Identify which cell holds the provided text, then report its [X, Y] central coordinate. 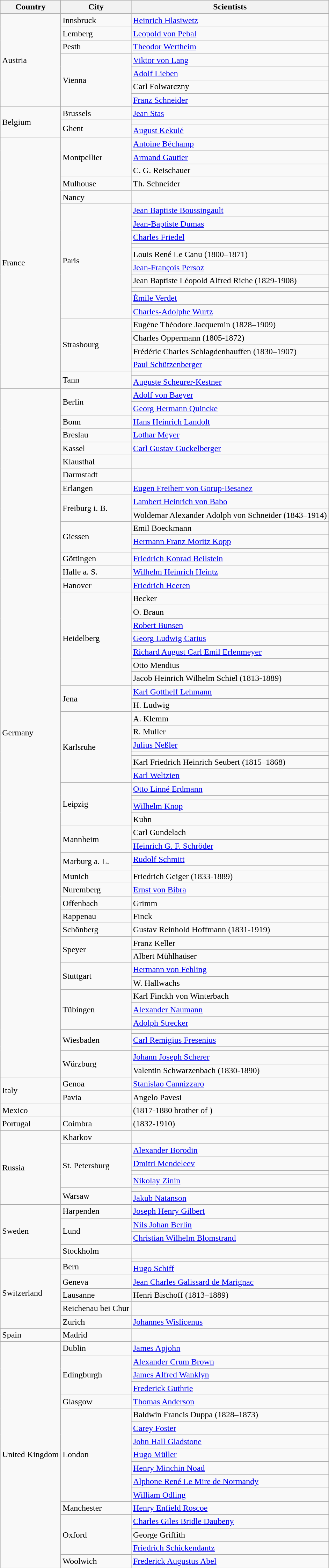
Dmitri Mendeleev [230, 1164]
Auguste Scheurer-Kestner [230, 382]
Valentin Schwarzenbach (1830-1890) [230, 1070]
Bonn [96, 422]
Klausthal [96, 462]
Nancy [96, 197]
Georg Hermann Quincke [230, 408]
Coimbra [96, 1124]
Franz Schneider [230, 100]
Lausanne [96, 1295]
(1817-1880 brother of ) [230, 1110]
Genoa [96, 1084]
Johann Joseph Scherer [230, 1057]
Karl Gotthelf Lehmann [230, 692]
Grimm [230, 903]
Adolf Lieben [230, 73]
City [96, 7]
Germany [31, 733]
France [31, 263]
James Apjohn [230, 1348]
Speyer [96, 950]
James Alfred Wanklyn [230, 1375]
Eugène Théodore Jacquemin (1828–1909) [230, 325]
Breslau [96, 435]
Jacob Heinrich Wilhelm Schiel (1813-1889) [230, 678]
Julius Neßler [230, 745]
Warsaw [96, 1196]
Country [31, 7]
Karl Finckh von Winterbach [230, 996]
Hermann von Fehling [230, 970]
Offenbach [96, 903]
Jean Baptiste Boussingault [230, 211]
O. Braun [230, 612]
Austria [31, 60]
Tann [96, 380]
Gustav Reinhold Hoffmann (1831-1919) [230, 929]
Darmstadt [96, 475]
Ernst von Bibra [230, 890]
Charles Friedel [230, 237]
Munich [96, 876]
Frederick Guthrie [230, 1388]
Portugal [31, 1124]
Russia [31, 1167]
Nils Johan Berlin [230, 1225]
Jean Charles Galissard de Marignac [230, 1282]
Albert Mühlhaüser [230, 956]
Leipzig [96, 804]
Dublin [96, 1348]
Karl Weltzien [230, 776]
Friedrich Heeren [230, 585]
Heinrich Hlasiwetz [230, 20]
Leopold von Pebal [230, 34]
Viktor von Lang [230, 60]
Theodor Wertheim [230, 47]
Wiesbaden [96, 1040]
Carl Folwarczny [230, 87]
George Griffith [230, 1535]
Paul Schützenberger [230, 365]
John Hall Gladstone [230, 1441]
Manchester [96, 1508]
Carl Gustav Guckelberger [230, 448]
Würzburg [96, 1064]
Montpellier [96, 157]
Alexander Crum Brown [230, 1362]
Lund [96, 1231]
Halle a. S. [96, 572]
H. Ludwig [230, 705]
Karl Friedrich Heinrich Seubert (1815–1868) [230, 762]
Nuremberg [96, 890]
Frédéric Charles Schlagdenhauffen (1830–1907) [230, 351]
Carey Foster [230, 1428]
Antoine Béchamp [230, 144]
Reichenau bei Chur [96, 1308]
Hermann Franz Moritz Kopp [230, 541]
Mulhouse [96, 184]
Heidelberg [96, 639]
Wilhelm Knop [230, 806]
Kharkov [96, 1137]
Sweden [31, 1231]
Edingburgh [96, 1375]
Émile Verdet [230, 298]
Kuhn [230, 819]
Charles Oppermann (1805-1872) [230, 338]
St. Petersburg [96, 1166]
Baldwin Francis Duppa (1828–1873) [230, 1415]
Jean Stas [230, 113]
Joseph Henry Gilbert [230, 1211]
Belgium [31, 122]
Georg Ludwig Carius [230, 639]
Vienna [96, 80]
Johannes Wislicenus [230, 1321]
Henry Minchin Noad [230, 1468]
Göttingen [96, 559]
Hugo Müller [230, 1455]
Adolph Strecker [230, 1023]
Harpenden [96, 1211]
Louis René Le Canu (1800–1871) [230, 254]
Tübingen [96, 1010]
Friedrich Konrad Beilstein [230, 559]
Freiburg i. B. [96, 508]
Jean-François Persoz [230, 268]
Mexico [31, 1110]
C. G. Reischauer [230, 171]
(1832-1910) [230, 1124]
Henri Bischoff (1813–1889) [230, 1295]
Geneva [96, 1282]
Zurich [96, 1321]
Stuttgart [96, 976]
Lothar Meyer [230, 435]
Schönberg [96, 929]
Switzerland [31, 1293]
Paris [96, 261]
Woldemar Alexander Adolph von Schneider (1843–1914) [230, 515]
Rudolf Schmitt [230, 859]
Eugen Freiherr von Gorup-Besanez [230, 488]
Spain [31, 1335]
Frederick Augustus Abel [230, 1561]
Carl Remigius Fresenius [230, 1040]
Heinrich G. F. Schröder [230, 846]
London [96, 1455]
Pavia [96, 1097]
Oxford [96, 1534]
Woolwich [96, 1561]
Karlsruhe [96, 747]
Alexander Borodin [230, 1150]
Otto Linné Erdmann [230, 789]
Giessen [96, 536]
Ghent [96, 129]
Pesth [96, 47]
Angelo Pavesi [230, 1097]
Robert Bunsen [230, 625]
August Kekulé [230, 130]
Hugo Schiff [230, 1268]
Friedrich Schickendantz [230, 1548]
Lemberg [96, 34]
A. Klemm [230, 718]
Alexander Naumann [230, 1010]
Richard August Carl Emil Erlenmeyer [230, 652]
Armand Gautier [230, 157]
Stockholm [96, 1251]
Marburg a. L. [96, 861]
Carl Gundelach [230, 833]
Th. Schneider [230, 184]
Lambert Heinrich von Babo [230, 501]
Innsbruck [96, 20]
Finck [230, 916]
Erlangen [96, 488]
Charles-Adolphe Wurtz [230, 311]
Jean-Baptiste Dumas [230, 224]
Nikolay Zinin [230, 1181]
Wilhelm Heinrich Heintz [230, 572]
Jena [96, 698]
Scientists [230, 7]
Rappenau [96, 916]
Emil Boeckmann [230, 528]
Strasbourg [96, 344]
Bern [96, 1267]
Alphone René Le Mire de Normandy [230, 1481]
Jean Baptiste Léopold Alfred Riche (1829-1908) [230, 281]
William Odling [230, 1495]
Hanover [96, 585]
Italy [31, 1090]
Thomas Anderson [230, 1402]
Stanislao Cannizzaro [230, 1084]
Madrid [96, 1335]
Friedrich Geiger (1833-1889) [230, 876]
Jakub Natanson [230, 1198]
Charles Giles Bridle Daubeny [230, 1521]
Otto Mendius [230, 665]
Christian Wilhelm Blomstrand [230, 1238]
Kassel [96, 448]
United Kingdom [31, 1455]
Henry Enfield Roscoe [230, 1508]
R. Muller [230, 732]
Glasgow [96, 1402]
Brussels [96, 113]
Franz Keller [230, 943]
Berlin [96, 402]
Becker [230, 599]
Mannheim [96, 839]
W. Hallwachs [230, 983]
Adolf von Baeyer [230, 395]
Hans Heinrich Landolt [230, 422]
